Output the (x, y) coordinate of the center of the cell containing the given text.  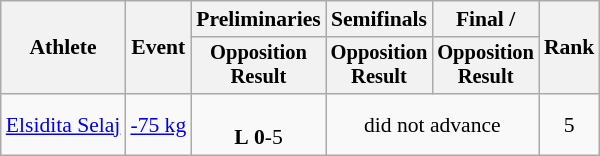
5 (570, 124)
did not advance (432, 124)
Athlete (64, 48)
-75 kg (158, 124)
Rank (570, 48)
Event (158, 48)
L 0-5 (258, 124)
Final / (486, 19)
Semifinals (380, 19)
Elsidita Selaj (64, 124)
Preliminaries (258, 19)
